Output the [X, Y] coordinate of the center of the cell containing the given text.  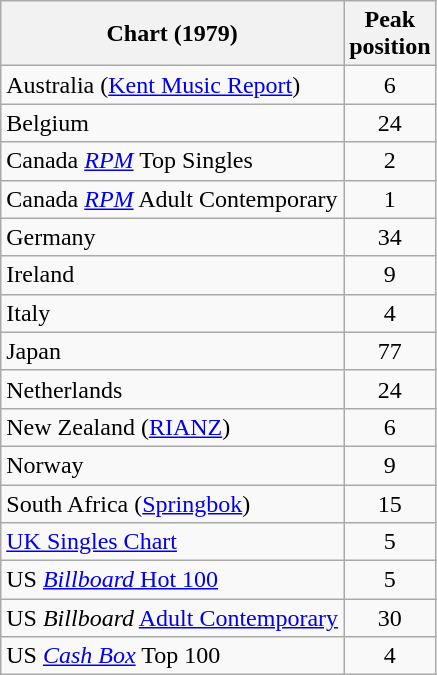
Chart (1979) [172, 34]
Netherlands [172, 389]
Ireland [172, 275]
34 [390, 237]
Peakposition [390, 34]
30 [390, 618]
Belgium [172, 123]
77 [390, 351]
2 [390, 161]
US Billboard Adult Contemporary [172, 618]
Australia (Kent Music Report) [172, 85]
South Africa (Springbok) [172, 503]
Japan [172, 351]
15 [390, 503]
Italy [172, 313]
UK Singles Chart [172, 542]
US Billboard Hot 100 [172, 580]
Norway [172, 465]
Germany [172, 237]
Canada RPM Top Singles [172, 161]
US Cash Box Top 100 [172, 656]
New Zealand (RIANZ) [172, 427]
1 [390, 199]
Canada RPM Adult Contemporary [172, 199]
